Capture the cell that displays the provided text and extract its (x, y) central coordinate. 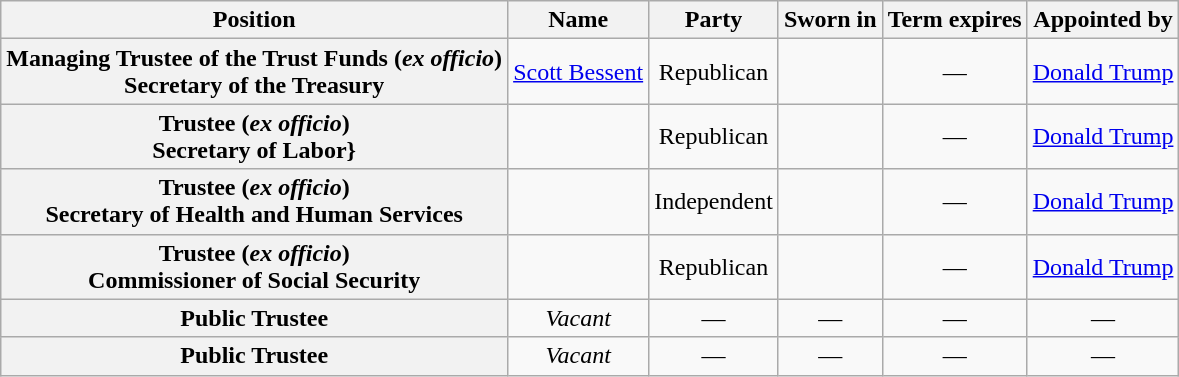
Trustee (ex officio)Secretary of Labor} (254, 136)
Managing Trustee of the Trust Funds (ex officio)Secretary of the Treasury (254, 72)
Appointed by (1103, 20)
Party (714, 20)
Trustee (ex officio)Secretary of Health and Human Services (254, 202)
Sworn in (830, 20)
Trustee (ex officio)Commissioner of Social Security (254, 266)
Name (578, 20)
Independent (714, 202)
Term expires (954, 20)
Position (254, 20)
Scott Bessent (578, 72)
